Return the [X, Y] coordinate for the center point of the cell that contains the specified text.  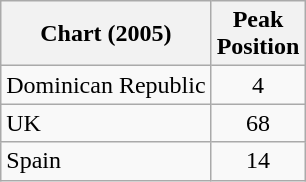
Dominican Republic [106, 85]
PeakPosition [258, 34]
Chart (2005) [106, 34]
68 [258, 123]
4 [258, 85]
UK [106, 123]
14 [258, 161]
Spain [106, 161]
